For the text-containing cell, return its midpoint in [x, y] coordinate format. 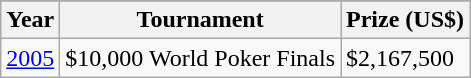
Year [30, 20]
2005 [30, 58]
$2,167,500 [404, 58]
$10,000 World Poker Finals [200, 58]
Prize (US$) [404, 20]
Tournament [200, 20]
